Extract the (X, Y) coordinate from the center of the cell holding the provided text.  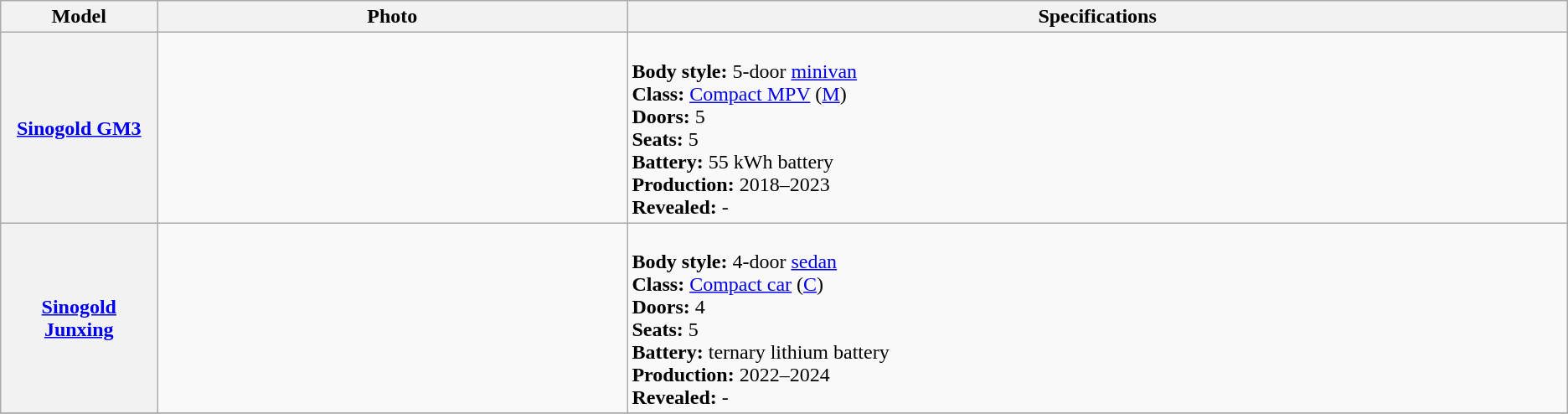
Sinogold GM3 (79, 127)
Photo (392, 17)
Sinogold Junxing (79, 318)
Model (79, 17)
Body style: 4-door sedanClass: Compact car (C)Doors: 4Seats: 5Battery: ternary lithium batteryProduction: 2022–2024Revealed: - (1097, 318)
Body style: 5-door minivanClass: Compact MPV (M)Doors: 5Seats: 5Battery: 55 kWh batteryProduction: 2018–2023Revealed: - (1097, 127)
Specifications (1097, 17)
